Capture the cell that displays the provided text and extract its [X, Y] central coordinate. 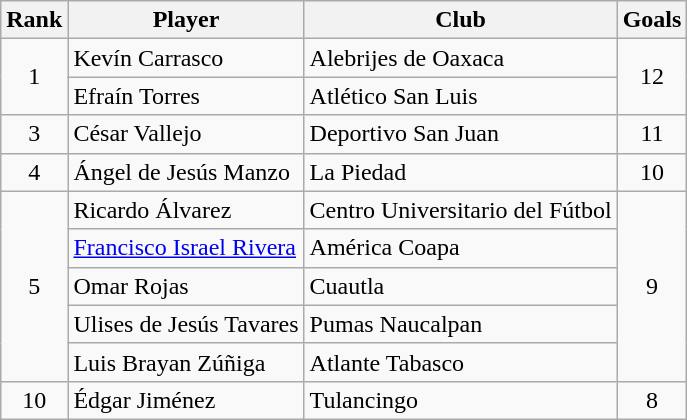
3 [34, 134]
Player [186, 20]
Ricardo Álvarez [186, 210]
Pumas Naucalpan [460, 324]
La Piedad [460, 172]
5 [34, 286]
9 [652, 286]
8 [652, 400]
Club [460, 20]
Goals [652, 20]
Ángel de Jesús Manzo [186, 172]
Francisco Israel Rivera [186, 248]
4 [34, 172]
Rank [34, 20]
Alebrijes de Oaxaca [460, 58]
Centro Universitario del Fútbol [460, 210]
Kevín Carrasco [186, 58]
César Vallejo [186, 134]
Efraín Torres [186, 96]
Deportivo San Juan [460, 134]
11 [652, 134]
Édgar Jiménez [186, 400]
Luis Brayan Zúñiga [186, 362]
Atlante Tabasco [460, 362]
Tulancingo [460, 400]
1 [34, 77]
Atlético San Luis [460, 96]
Ulises de Jesús Tavares [186, 324]
Omar Rojas [186, 286]
Cuautla [460, 286]
América Coapa [460, 248]
12 [652, 77]
